Return (x, y) of the center of cell containing provided text 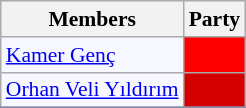
Orhan Veli Yıldırım (92, 90)
Party (215, 19)
Kamer Genç (92, 55)
Members (92, 19)
